Return [X, Y] of the center of cell containing provided text 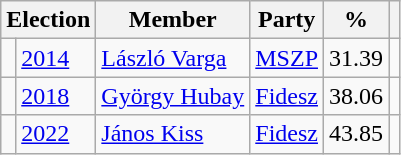
Party [287, 20]
43.85 [356, 134]
János Kiss [173, 134]
2014 [56, 58]
György Hubay [173, 96]
2018 [56, 96]
% [356, 20]
Member [173, 20]
2022 [56, 134]
38.06 [356, 96]
31.39 [356, 58]
László Varga [173, 58]
MSZP [287, 58]
Election [48, 20]
